Scan for the cell matching the given text and deliver its [x, y] coordinate at center. 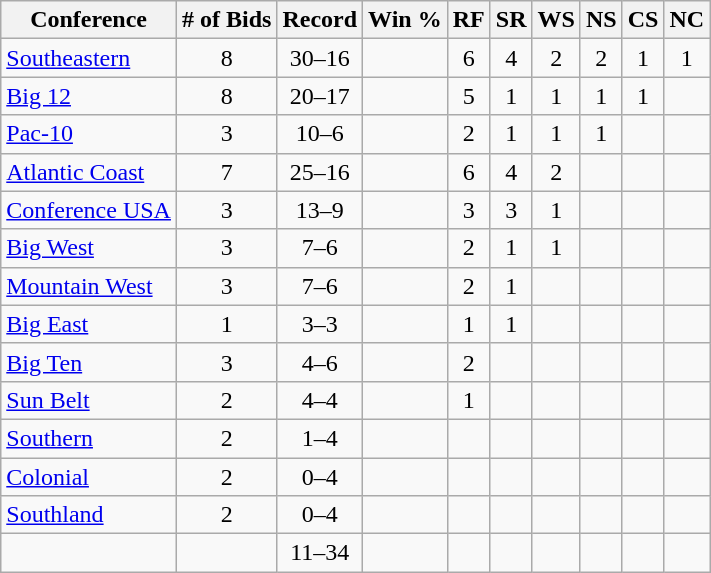
Big East [89, 324]
7 [226, 172]
Mountain West [89, 286]
20–17 [320, 96]
4–4 [320, 400]
NC [687, 20]
Atlantic Coast [89, 172]
10–6 [320, 134]
Win % [406, 20]
Southland [89, 515]
Pac-10 [89, 134]
Conference [89, 20]
30–16 [320, 58]
11–34 [320, 553]
WS [556, 20]
4–6 [320, 362]
Record [320, 20]
RF [468, 20]
25–16 [320, 172]
Big Ten [89, 362]
3–3 [320, 324]
13–9 [320, 210]
Colonial [89, 477]
1–4 [320, 438]
5 [468, 96]
Southern [89, 438]
SR [511, 20]
# of Bids [226, 20]
NS [601, 20]
Sun Belt [89, 400]
Southeastern [89, 58]
Conference USA [89, 210]
Big West [89, 248]
CS [643, 20]
Big 12 [89, 96]
